Pinpoint the cell where the given text exists, returning its (X, Y) midpoint coordinate. 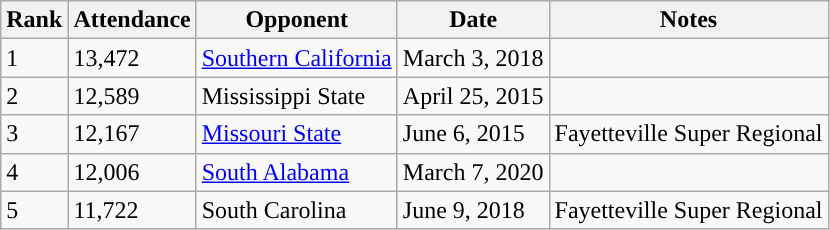
Southern California (296, 58)
4 (34, 172)
2 (34, 96)
11,722 (132, 210)
Opponent (296, 20)
June 6, 2015 (473, 134)
April 25, 2015 (473, 96)
13,472 (132, 58)
3 (34, 134)
12,006 (132, 172)
5 (34, 210)
June 9, 2018 (473, 210)
Notes (688, 20)
Rank (34, 20)
Mississippi State (296, 96)
South Carolina (296, 210)
March 3, 2018 (473, 58)
Attendance (132, 20)
12,589 (132, 96)
Date (473, 20)
Missouri State (296, 134)
12,167 (132, 134)
1 (34, 58)
South Alabama (296, 172)
March 7, 2020 (473, 172)
